Search for the cell housing the specified text and yield its (x, y) center coordinate. 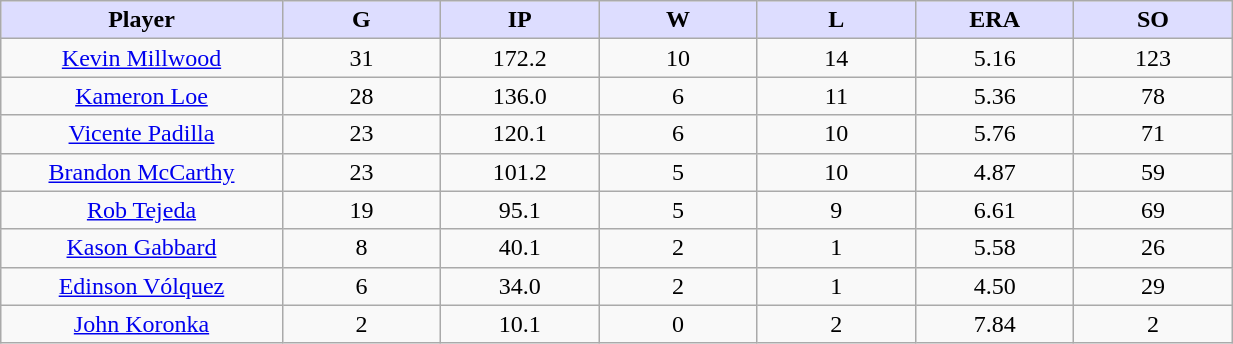
L (836, 20)
0 (678, 324)
Kason Gabbard (142, 248)
Brandon McCarthy (142, 172)
8 (361, 248)
19 (361, 210)
31 (361, 58)
ERA (995, 20)
G (361, 20)
123 (1153, 58)
6.61 (995, 210)
11 (836, 96)
Kameron Loe (142, 96)
SO (1153, 20)
W (678, 20)
5.76 (995, 134)
78 (1153, 96)
Rob Tejeda (142, 210)
101.2 (520, 172)
Edinson Vólquez (142, 286)
59 (1153, 172)
14 (836, 58)
9 (836, 210)
Vicente Padilla (142, 134)
71 (1153, 134)
29 (1153, 286)
7.84 (995, 324)
120.1 (520, 134)
John Koronka (142, 324)
4.50 (995, 286)
Kevin Millwood (142, 58)
10.1 (520, 324)
IP (520, 20)
34.0 (520, 286)
26 (1153, 248)
5.16 (995, 58)
4.87 (995, 172)
40.1 (520, 248)
95.1 (520, 210)
Player (142, 20)
69 (1153, 210)
172.2 (520, 58)
28 (361, 96)
136.0 (520, 96)
5.36 (995, 96)
5.58 (995, 248)
